Capture the cell that displays the provided text and extract its (X, Y) central coordinate. 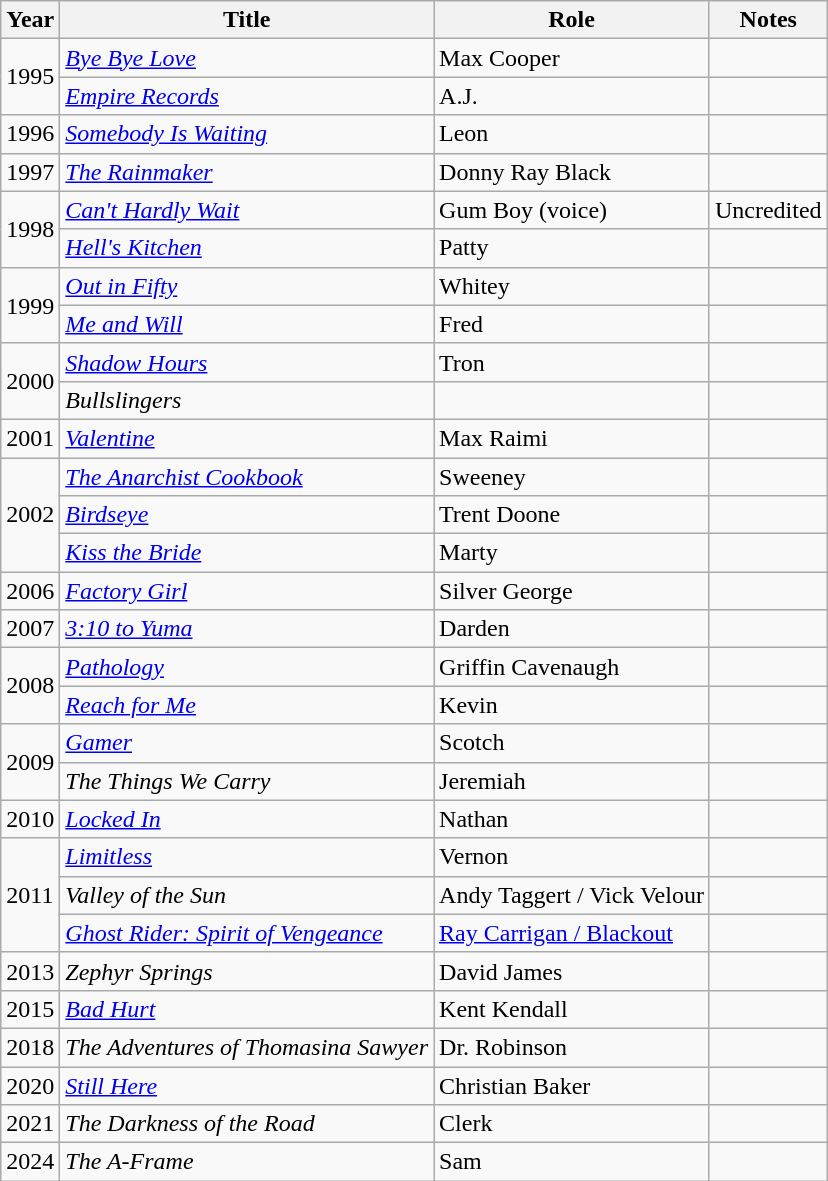
Bullslingers (247, 400)
2002 (30, 515)
The Rainmaker (247, 172)
Notes (768, 20)
Christian Baker (572, 1085)
Max Raimi (572, 438)
David James (572, 971)
Tron (572, 362)
Zephyr Springs (247, 971)
2020 (30, 1085)
Dr. Robinson (572, 1047)
2008 (30, 686)
Year (30, 20)
Silver George (572, 591)
1995 (30, 77)
Vernon (572, 857)
The Things We Carry (247, 781)
Marty (572, 553)
Fred (572, 324)
2007 (30, 629)
2009 (30, 762)
1996 (30, 134)
Valentine (247, 438)
2011 (30, 895)
Out in Fifty (247, 286)
2013 (30, 971)
Pathology (247, 667)
1998 (30, 229)
Uncredited (768, 210)
Bye Bye Love (247, 58)
Role (572, 20)
Birdseye (247, 515)
Ray Carrigan / Blackout (572, 933)
Sweeney (572, 477)
Valley of the Sun (247, 895)
The Adventures of Thomasina Sawyer (247, 1047)
Limitless (247, 857)
Somebody Is Waiting (247, 134)
Shadow Hours (247, 362)
Kevin (572, 705)
Sam (572, 1162)
Scotch (572, 743)
Factory Girl (247, 591)
2001 (30, 438)
3:10 to Yuma (247, 629)
Ghost Rider: Spirit of Vengeance (247, 933)
Trent Doone (572, 515)
Me and Will (247, 324)
Locked In (247, 819)
Jeremiah (572, 781)
Andy Taggert / Vick Velour (572, 895)
Can't Hardly Wait (247, 210)
A.J. (572, 96)
Empire Records (247, 96)
Nathan (572, 819)
Gum Boy (voice) (572, 210)
2015 (30, 1009)
Donny Ray Black (572, 172)
1997 (30, 172)
Reach for Me (247, 705)
Bad Hurt (247, 1009)
2024 (30, 1162)
Gamer (247, 743)
Patty (572, 248)
The Anarchist Cookbook (247, 477)
Title (247, 20)
2021 (30, 1124)
Kiss the Bride (247, 553)
Darden (572, 629)
The Darkness of the Road (247, 1124)
Still Here (247, 1085)
Clerk (572, 1124)
Hell's Kitchen (247, 248)
2010 (30, 819)
Max Cooper (572, 58)
The A-Frame (247, 1162)
2006 (30, 591)
Leon (572, 134)
1999 (30, 305)
2018 (30, 1047)
Whitey (572, 286)
2000 (30, 381)
Kent Kendall (572, 1009)
Griffin Cavenaugh (572, 667)
